Identify which cell holds the provided text, then report its [X, Y] central coordinate. 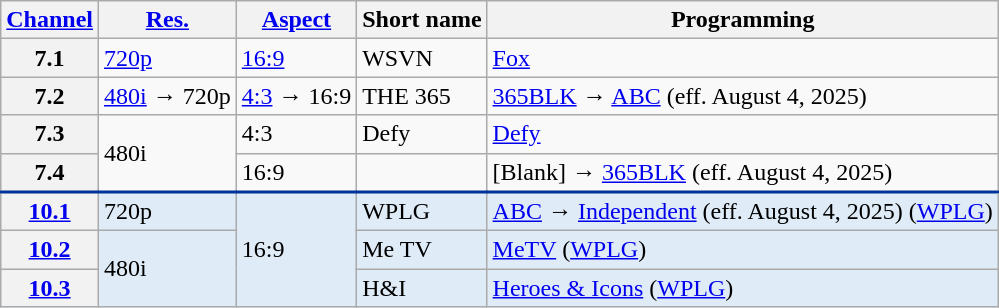
480i → 720p [168, 96]
Heroes & Icons (WPLG) [742, 288]
Res. [168, 20]
H&I [422, 288]
7.1 [50, 58]
365BLK → ABC (eff. August 4, 2025) [742, 96]
[Blank] → 365BLK (eff. August 4, 2025) [742, 172]
10.2 [50, 250]
WPLG [422, 212]
10.3 [50, 288]
Fox [742, 58]
7.4 [50, 172]
Short name [422, 20]
THE 365 [422, 96]
4:3 [296, 134]
WSVN [422, 58]
Aspect [296, 20]
MeTV (WPLG) [742, 250]
10.1 [50, 212]
Channel [50, 20]
ABC → Independent (eff. August 4, 2025) (WPLG) [742, 212]
Programming [742, 20]
Me TV [422, 250]
4:3 → 16:9 [296, 96]
7.2 [50, 96]
7.3 [50, 134]
